Scan for the cell matching the given text and deliver its (x, y) coordinate at center. 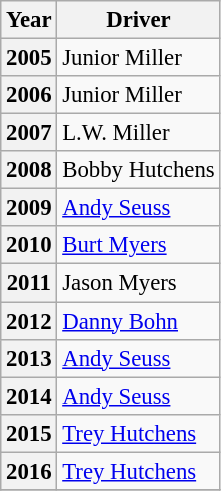
Driver (138, 20)
L.W. Miller (138, 133)
2008 (29, 170)
Burt Myers (138, 245)
2014 (29, 396)
2011 (29, 283)
2016 (29, 471)
Jason Myers (138, 283)
Year (29, 20)
Danny Bohn (138, 321)
2013 (29, 358)
2010 (29, 245)
2005 (29, 58)
Bobby Hutchens (138, 170)
2012 (29, 321)
2006 (29, 95)
2007 (29, 133)
2015 (29, 433)
2009 (29, 208)
